Determine the (X, Y) coordinate at the center of the cell enclosing the given text.  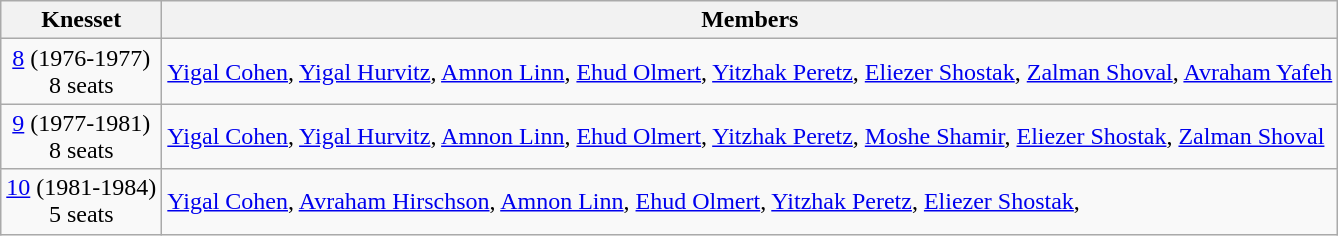
9 (1977-1981)8 seats (82, 136)
Yigal Cohen, Avraham Hirschson, Amnon Linn, Ehud Olmert, Yitzhak Peretz, Eliezer Shostak, (750, 202)
Yigal Cohen, Yigal Hurvitz, Amnon Linn, Ehud Olmert, Yitzhak Peretz, Moshe Shamir, Eliezer Shostak, Zalman Shoval (750, 136)
8 (1976-1977)8 seats (82, 72)
Knesset (82, 20)
Members (750, 20)
Yigal Cohen, Yigal Hurvitz, Amnon Linn, Ehud Olmert, Yitzhak Peretz, Eliezer Shostak, Zalman Shoval, Avraham Yafeh (750, 72)
10 (1981-1984)5 seats (82, 202)
